Return the [X, Y] coordinate for the center point of the cell that contains the specified text.  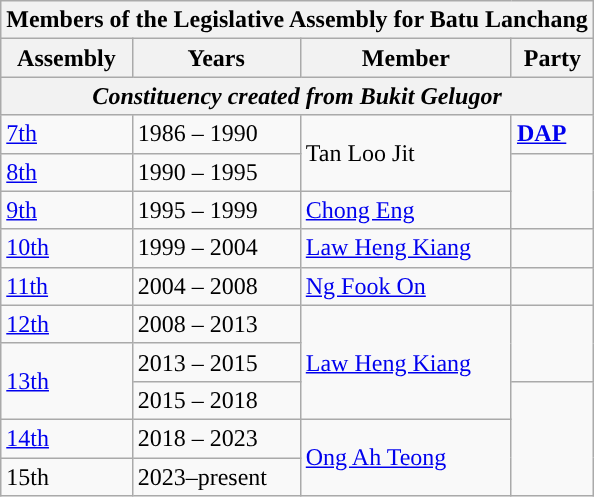
12th [66, 324]
Years [216, 58]
1995 – 1999 [216, 210]
1999 – 2004 [216, 248]
Assembly [66, 58]
2008 – 2013 [216, 324]
2015 – 2018 [216, 400]
11th [66, 286]
Member [406, 58]
Chong Eng [406, 210]
Members of the Legislative Assembly for Batu Lanchang [298, 20]
2018 – 2023 [216, 438]
2004 – 2008 [216, 286]
14th [66, 438]
1986 – 1990 [216, 134]
15th [66, 477]
Ng Fook On [406, 286]
Constituency created from Bukit Gelugor [298, 96]
7th [66, 134]
8th [66, 172]
13th [66, 381]
Tan Loo Jit [406, 153]
DAP [552, 134]
1990 – 1995 [216, 172]
Party [552, 58]
9th [66, 210]
2023–present [216, 477]
10th [66, 248]
Ong Ah Teong [406, 457]
2013 – 2015 [216, 362]
